Return (X, Y) of the center of cell containing provided text 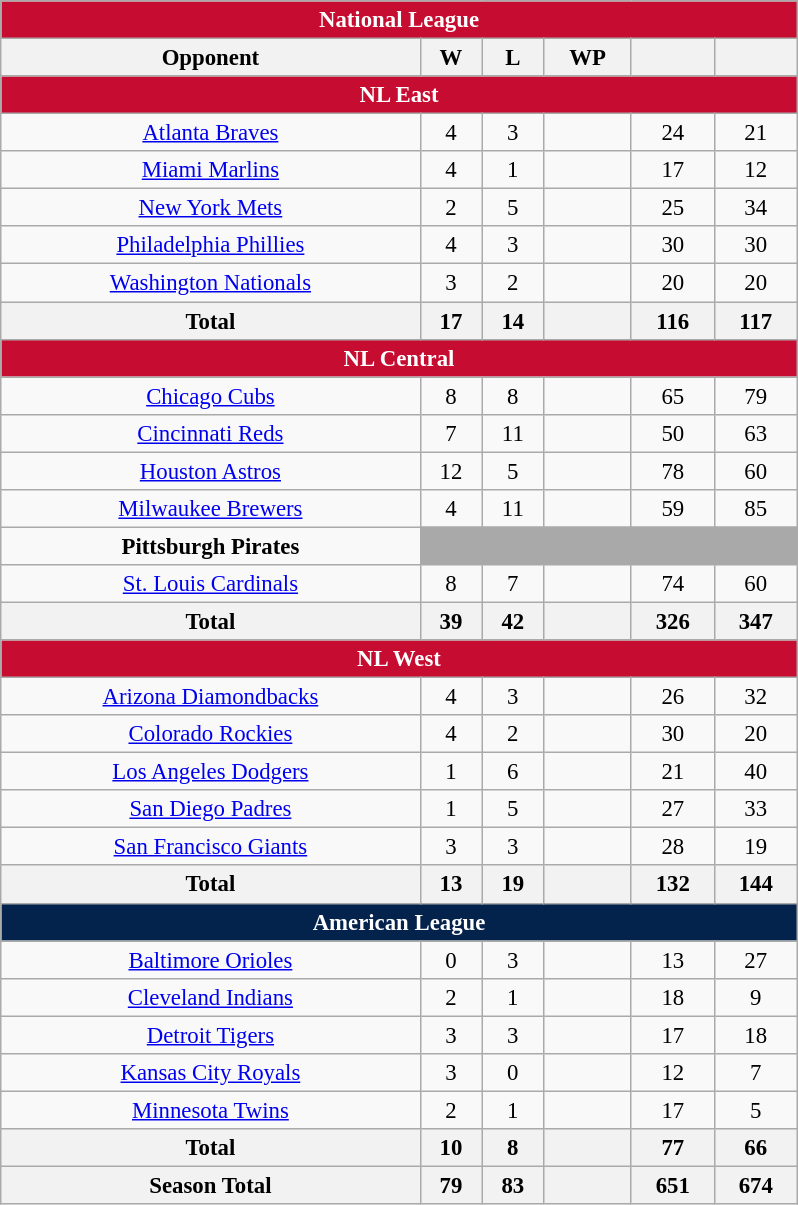
40 (756, 772)
117 (756, 321)
Pittsburgh Pirates (210, 546)
10 (451, 1148)
42 (513, 621)
Cleveland Indians (210, 997)
26 (672, 696)
132 (672, 884)
77 (672, 1148)
National League (399, 20)
116 (672, 321)
St. Louis Cardinals (210, 584)
83 (513, 1185)
Los Angeles Dodgers (210, 772)
78 (672, 471)
674 (756, 1185)
Minnesota Twins (210, 1110)
28 (672, 847)
14 (513, 321)
NL Central (399, 358)
74 (672, 584)
9 (756, 997)
San Francisco Giants (210, 847)
Atlanta Braves (210, 133)
San Diego Padres (210, 809)
6 (513, 772)
W (451, 57)
33 (756, 809)
144 (756, 884)
65 (672, 396)
Season Total (210, 1185)
32 (756, 696)
66 (756, 1148)
NL East (399, 95)
Milwaukee Brewers (210, 508)
Arizona Diamondbacks (210, 696)
Opponent (210, 57)
651 (672, 1185)
Colorado Rockies (210, 734)
24 (672, 133)
25 (672, 208)
Baltimore Orioles (210, 960)
Houston Astros (210, 471)
American League (399, 922)
Washington Nationals (210, 283)
347 (756, 621)
39 (451, 621)
59 (672, 508)
326 (672, 621)
Chicago Cubs (210, 396)
34 (756, 208)
L (513, 57)
Detroit Tigers (210, 1035)
50 (672, 433)
Philadelphia Phillies (210, 245)
63 (756, 433)
Kansas City Royals (210, 1072)
Miami Marlins (210, 170)
85 (756, 508)
New York Mets (210, 208)
Cincinnati Reds (210, 433)
WP (588, 57)
NL West (399, 659)
